Detect which cell encompasses the target text, then output its [X, Y] center coordinate. 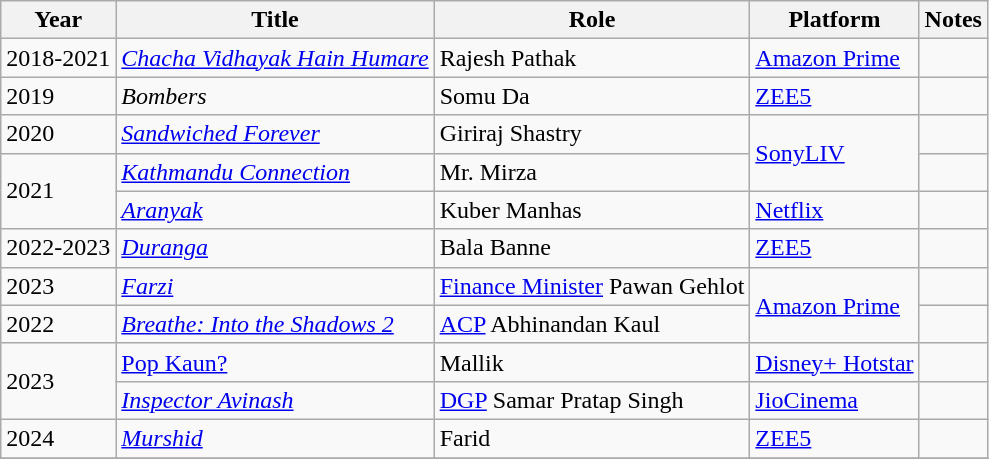
Netflix [834, 210]
Role [592, 20]
Mr. Mirza [592, 172]
Farzi [275, 286]
Pop Kaun? [275, 362]
Bala Banne [592, 248]
Disney+ Hotstar [834, 362]
Mallik [592, 362]
DGP Samar Pratap Singh [592, 400]
2024 [58, 438]
Aranyak [275, 210]
Somu Da [592, 96]
Farid [592, 438]
Kuber Manhas [592, 210]
Inspector Avinash [275, 400]
Duranga [275, 248]
2018-2021 [58, 58]
Platform [834, 20]
Breathe: Into the Shadows 2 [275, 324]
Finance Minister Pawan Gehlot [592, 286]
Rajesh Pathak [592, 58]
Title [275, 20]
SonyLIV [834, 153]
JioCinema [834, 400]
Giriraj Shastry [592, 134]
Chacha Vidhayak Hain Humare [275, 58]
Notes [953, 20]
Murshid [275, 438]
2019 [58, 96]
Year [58, 20]
2020 [58, 134]
Kathmandu Connection [275, 172]
2022-2023 [58, 248]
ACP Abhinandan Kaul [592, 324]
Bombers [275, 96]
2021 [58, 191]
2022 [58, 324]
Sandwiched Forever [275, 134]
